Capture the cell that displays the provided text and extract its [X, Y] central coordinate. 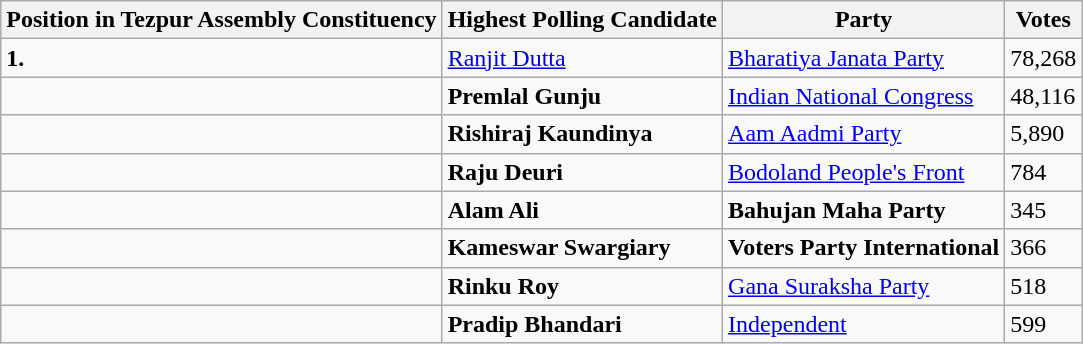
599 [1044, 324]
1. [222, 58]
345 [1044, 210]
Gana Suraksha Party [864, 286]
Raju Deuri [582, 172]
Premlal Gunju [582, 96]
518 [1044, 286]
Bodoland People's Front [864, 172]
48,116 [1044, 96]
Pradip Bhandari [582, 324]
Kameswar Swargiary [582, 248]
Independent [864, 324]
Bahujan Maha Party [864, 210]
Votes [1044, 20]
Position in Tezpur Assembly Constituency [222, 20]
Party [864, 20]
78,268 [1044, 58]
Ranjit Dutta [582, 58]
366 [1044, 248]
784 [1044, 172]
Voters Party International [864, 248]
Rinku Roy [582, 286]
Bharatiya Janata Party [864, 58]
Aam Aadmi Party [864, 134]
5,890 [1044, 134]
Rishiraj Kaundinya [582, 134]
Indian National Congress [864, 96]
Highest Polling Candidate [582, 20]
Alam Ali [582, 210]
